Detect which cell encompasses the target text, then output its [x, y] center coordinate. 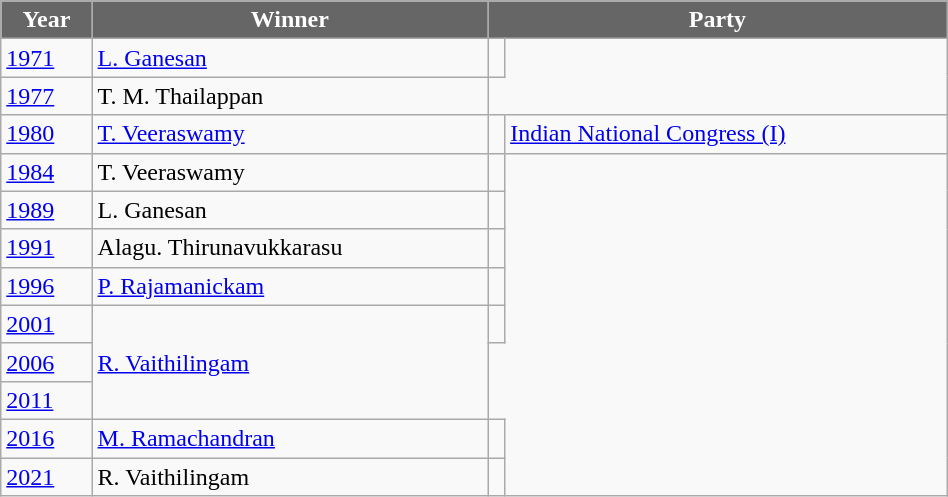
2021 [46, 477]
T. M. Thailappan [290, 96]
Party [718, 20]
Alagu. Thirunavukkarasu [290, 248]
M. Ramachandran [290, 438]
1984 [46, 172]
P. Rajamanickam [290, 286]
1971 [46, 58]
2006 [46, 362]
1991 [46, 248]
2016 [46, 438]
2011 [46, 400]
1977 [46, 96]
1996 [46, 286]
Winner [290, 20]
1980 [46, 134]
Year [46, 20]
1989 [46, 210]
2001 [46, 324]
Indian National Congress (I) [726, 134]
